For the text-containing cell, return its midpoint in (x, y) coordinate format. 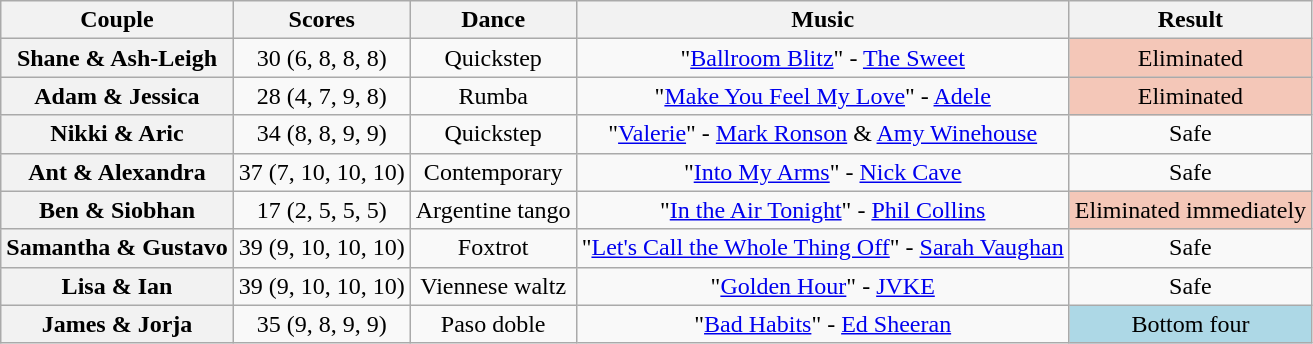
Rumba (493, 96)
"In the Air Tonight" - Phil Collins (822, 210)
Shane & Ash-Leigh (117, 58)
28 (4, 7, 9, 8) (322, 96)
Scores (322, 20)
"Make You Feel My Love" - Adele (822, 96)
Argentine tango (493, 210)
Bottom four (1190, 324)
Adam & Jessica (117, 96)
Dance (493, 20)
"Valerie" - Mark Ronson & Amy Winehouse (822, 134)
17 (2, 5, 5, 5) (322, 210)
Music (822, 20)
Ben & Siobhan (117, 210)
34 (8, 8, 9, 9) (322, 134)
Lisa & Ian (117, 286)
"Golden Hour" - JVKE (822, 286)
Ant & Alexandra (117, 172)
Paso doble (493, 324)
Result (1190, 20)
"Ballroom Blitz" - The Sweet (822, 58)
Couple (117, 20)
Nikki & Aric (117, 134)
Foxtrot (493, 248)
Contemporary (493, 172)
James & Jorja (117, 324)
"Into My Arms" - Nick Cave (822, 172)
Viennese waltz (493, 286)
Samantha & Gustavo (117, 248)
"Bad Habits" - Ed Sheeran (822, 324)
30 (6, 8, 8, 8) (322, 58)
Eliminated immediately (1190, 210)
"Let's Call the Whole Thing Off" - Sarah Vaughan (822, 248)
35 (9, 8, 9, 9) (322, 324)
37 (7, 10, 10, 10) (322, 172)
